Identify which cell holds the provided text, then report its [x, y] central coordinate. 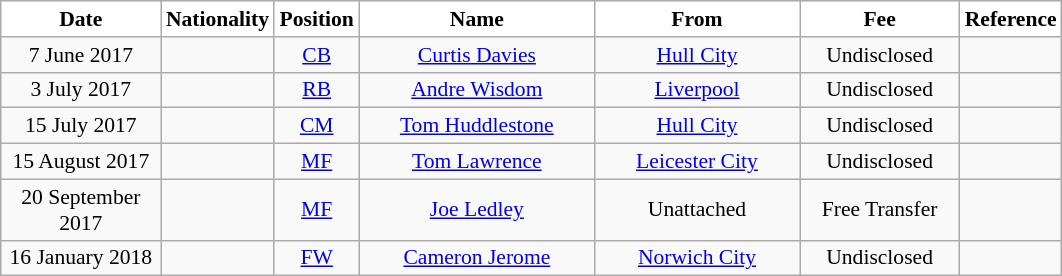
Fee [880, 19]
Curtis Davies [476, 55]
15 August 2017 [81, 162]
FW [316, 258]
Leicester City [696, 162]
7 June 2017 [81, 55]
CM [316, 126]
16 January 2018 [81, 258]
Tom Lawrence [476, 162]
Unattached [696, 210]
Joe Ledley [476, 210]
Andre Wisdom [476, 90]
15 July 2017 [81, 126]
Nationality [218, 19]
Tom Huddlestone [476, 126]
Name [476, 19]
Norwich City [696, 258]
3 July 2017 [81, 90]
Reference [1011, 19]
Cameron Jerome [476, 258]
Date [81, 19]
RB [316, 90]
Position [316, 19]
CB [316, 55]
Liverpool [696, 90]
From [696, 19]
20 September 2017 [81, 210]
Free Transfer [880, 210]
